Capture the cell that displays the provided text and extract its (x, y) central coordinate. 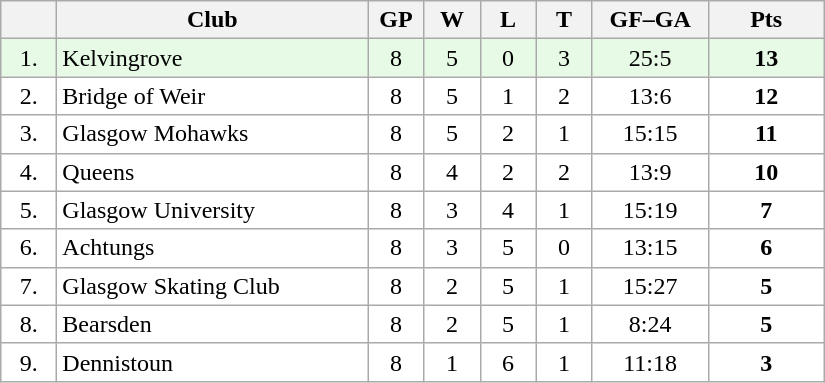
5. (29, 210)
9. (29, 362)
15:27 (650, 286)
3. (29, 134)
13 (766, 58)
11 (766, 134)
8. (29, 324)
Queens (212, 172)
11:18 (650, 362)
GP (396, 20)
GF–GA (650, 20)
Glasgow Mohawks (212, 134)
13:6 (650, 96)
Bearsden (212, 324)
15:15 (650, 134)
W (452, 20)
12 (766, 96)
L (508, 20)
8:24 (650, 324)
6. (29, 248)
Pts (766, 20)
Glasgow University (212, 210)
13:9 (650, 172)
7 (766, 210)
Kelvingrove (212, 58)
13:15 (650, 248)
7. (29, 286)
Dennistoun (212, 362)
2. (29, 96)
Bridge of Weir (212, 96)
4. (29, 172)
15:19 (650, 210)
Club (212, 20)
T (564, 20)
1. (29, 58)
Glasgow Skating Club (212, 286)
Achtungs (212, 248)
25:5 (650, 58)
10 (766, 172)
